Scan for the cell matching the given text and deliver its (X, Y) coordinate at center. 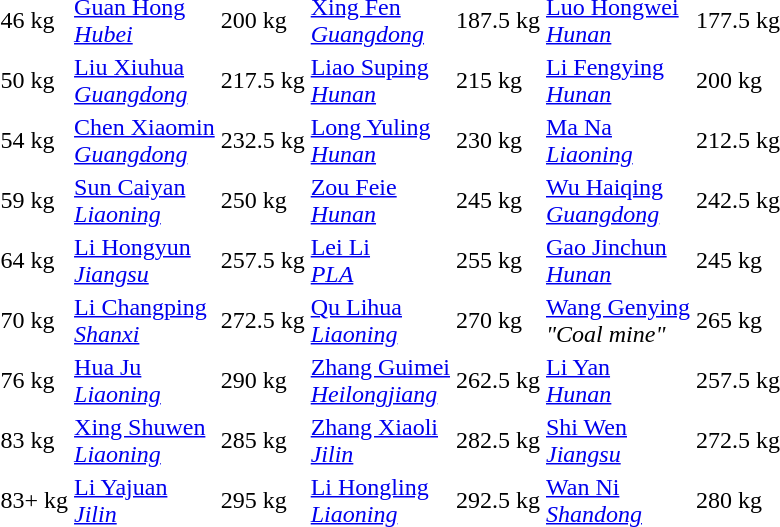
257.5 kg (262, 260)
Li FengyingHunan (618, 80)
Qu LihuaLiaoning (380, 320)
Zhang GuimeiHeilongjiang (380, 380)
Li ChangpingShanxi (145, 320)
Chen XiaominGuangdong (145, 140)
272.5 kg (262, 320)
Gao JinchunHunan (618, 260)
Li HongyunJiangsu (145, 260)
217.5 kg (262, 80)
Li YanHunan (618, 380)
Sun CaiyanLiaoning (145, 200)
232.5 kg (262, 140)
Ma NaLiaoning (618, 140)
282.5 kg (498, 440)
Hua JuLiaoning (145, 380)
255 kg (498, 260)
Wang Genying"Coal mine" (618, 320)
Zou FeieHunan (380, 200)
Liu XiuhuaGuangdong (145, 80)
250 kg (262, 200)
230 kg (498, 140)
Wu HaiqingGuangdong (618, 200)
290 kg (262, 380)
285 kg (262, 440)
215 kg (498, 80)
245 kg (498, 200)
262.5 kg (498, 380)
Lei LiPLA (380, 260)
Shi WenJiangsu (618, 440)
Liao SupingHunan (380, 80)
Zhang XiaoliJilin (380, 440)
270 kg (498, 320)
Long YulingHunan (380, 140)
Xing ShuwenLiaoning (145, 440)
